Find where the given text appears and provide that cell's center as [X, Y] coordinate. 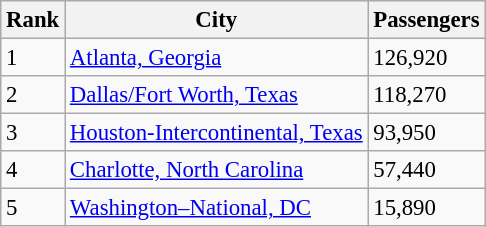
Rank [33, 20]
Washington–National, DC [216, 208]
City [216, 20]
57,440 [426, 170]
118,270 [426, 95]
Dallas/Fort Worth, Texas [216, 95]
Charlotte, North Carolina [216, 170]
Passengers [426, 20]
126,920 [426, 58]
93,950 [426, 133]
4 [33, 170]
15,890 [426, 208]
2 [33, 95]
1 [33, 58]
3 [33, 133]
Atlanta, Georgia [216, 58]
5 [33, 208]
Houston-Intercontinental, Texas [216, 133]
